From the cell containing the given text, extract its center point as (X, Y) coordinate. 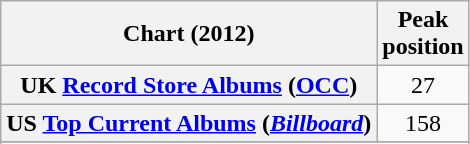
US Top Current Albums (Billboard) (189, 123)
Chart (2012) (189, 34)
158 (423, 123)
UK Record Store Albums (OCC) (189, 85)
Peakposition (423, 34)
27 (423, 85)
